Capture the cell that displays the provided text and extract its [X, Y] central coordinate. 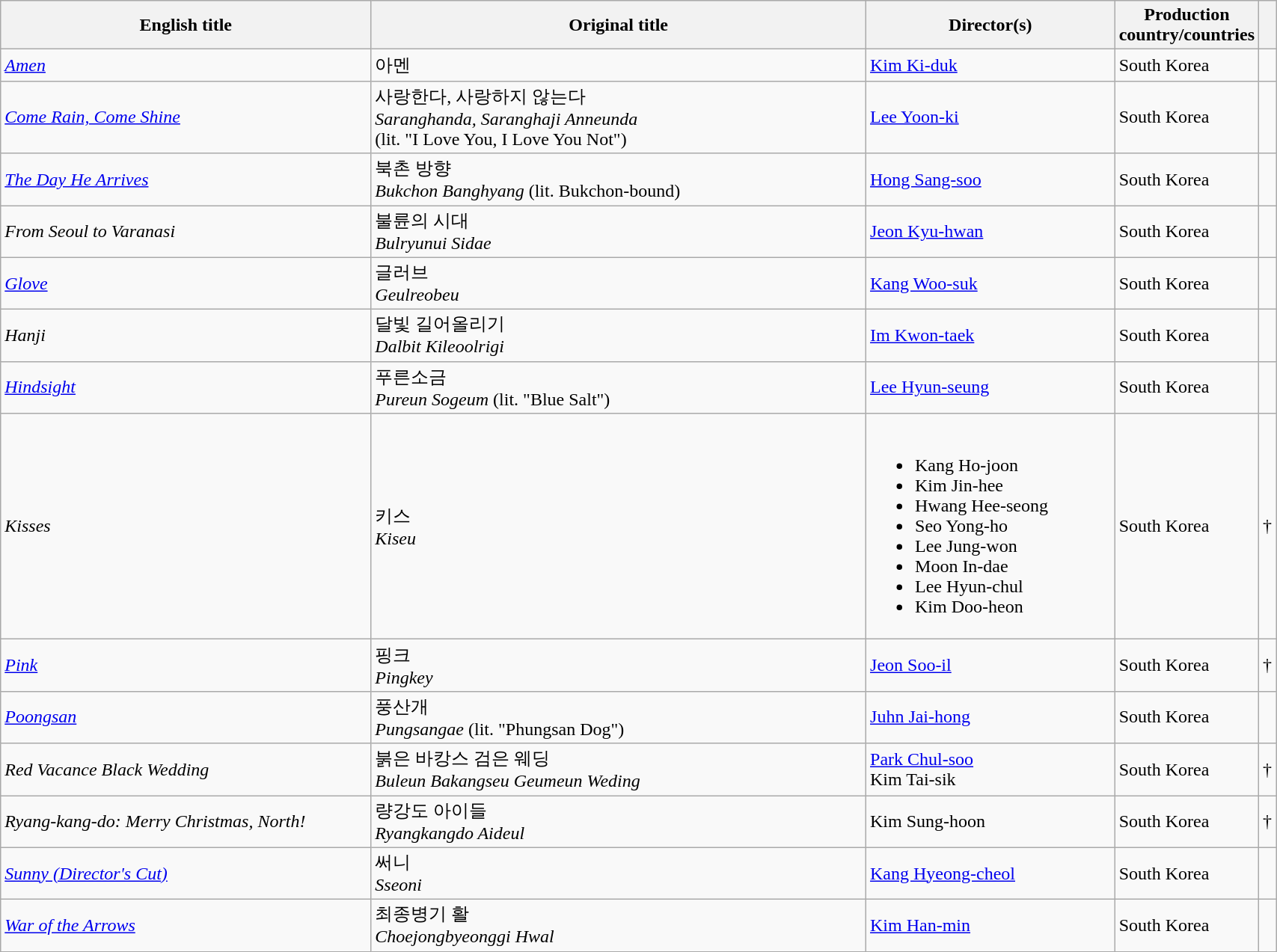
Pink [186, 666]
Sunny (Director's Cut) [186, 873]
Come Rain, Come Shine [186, 117]
Amen [186, 66]
최종병기 활Choejongbyeonggi Hwal [619, 926]
Kim Han-min [990, 926]
Kisses [186, 526]
Kang Hyeong-cheol [990, 873]
량강도 아이들Ryangkangdo Aideul [619, 822]
Red Vacance Black Wedding [186, 770]
Hong Sang-soo [990, 179]
The Day He Arrives [186, 179]
English title [186, 25]
Jeon Kyu-hwan [990, 231]
From Seoul to Varanasi [186, 231]
아멘 [619, 66]
Kang Woo-suk [990, 283]
달빛 길어올리기Dalbit Kileoolrigi [619, 336]
붉은 바캉스 검은 웨딩Buleun Bakangseu Geumeun Weding [619, 770]
Park Chul-sooKim Tai-sik [990, 770]
Im Kwon-taek [990, 336]
Production country/countries [1186, 25]
Poongsan [186, 717]
Lee Hyun-seung [990, 387]
Juhn Jai-hong [990, 717]
글러브Geulreobeu [619, 283]
풍산개Pungsangae (lit. "Phungsan Dog") [619, 717]
War of the Arrows [186, 926]
Glove [186, 283]
써니Sseoni [619, 873]
Original title [619, 25]
Ryang-kang-do: Merry Christmas, North! [186, 822]
Kim Ki-duk [990, 66]
불륜의 시대Bulryunui Sidae [619, 231]
Kang Ho-joonKim Jin-heeHwang Hee-seongSeo Yong-hoLee Jung-wonMoon In-daeLee Hyun-chulKim Doo-heon [990, 526]
Hindsight [186, 387]
사랑한다, 사랑하지 않는다Saranghanda, Saranghaji Anneunda(lit. "I Love You, I Love You Not") [619, 117]
Kim Sung-hoon [990, 822]
Director(s) [990, 25]
Hanji [186, 336]
핑크Pingkey [619, 666]
키스Kiseu [619, 526]
북촌 방향Bukchon Banghyang (lit. Bukchon-bound) [619, 179]
Jeon Soo-il [990, 666]
푸른소금Pureun Sogeum (lit. "Blue Salt") [619, 387]
Lee Yoon-ki [990, 117]
